For the text-containing cell, return its midpoint in [x, y] coordinate format. 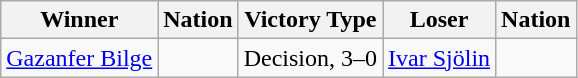
Loser [440, 20]
Winner [80, 20]
Decision, 3–0 [310, 58]
Victory Type [310, 20]
Ivar Sjölin [440, 58]
Gazanfer Bilge [80, 58]
